Return the [x, y] coordinate for the center point of the cell that contains the specified text.  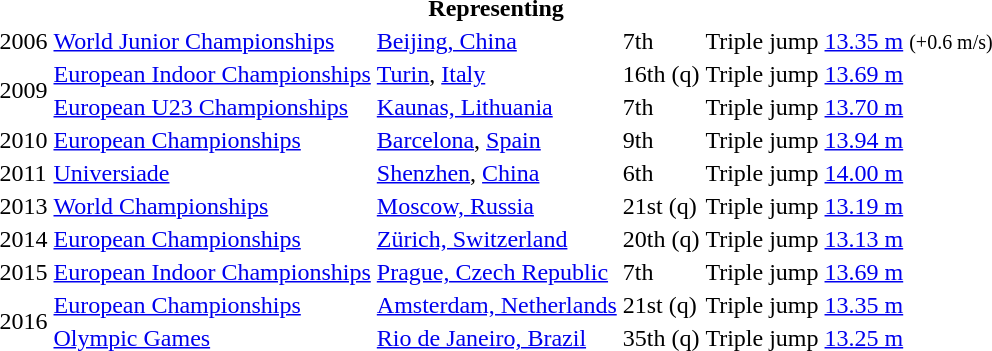
Kaunas, Lithuania [496, 107]
Shenzhen, China [496, 173]
Zürich, Switzerland [496, 239]
World Championships [212, 206]
Beijing, China [496, 41]
Amsterdam, Netherlands [496, 305]
Universiade [212, 173]
16th (q) [661, 74]
9th [661, 140]
Turin, Italy [496, 74]
Barcelona, Spain [496, 140]
6th [661, 173]
Prague, Czech Republic [496, 272]
European U23 Championships [212, 107]
20th (q) [661, 239]
World Junior Championships [212, 41]
Moscow, Russia [496, 206]
